Detect which cell encompasses the target text, then output its [x, y] center coordinate. 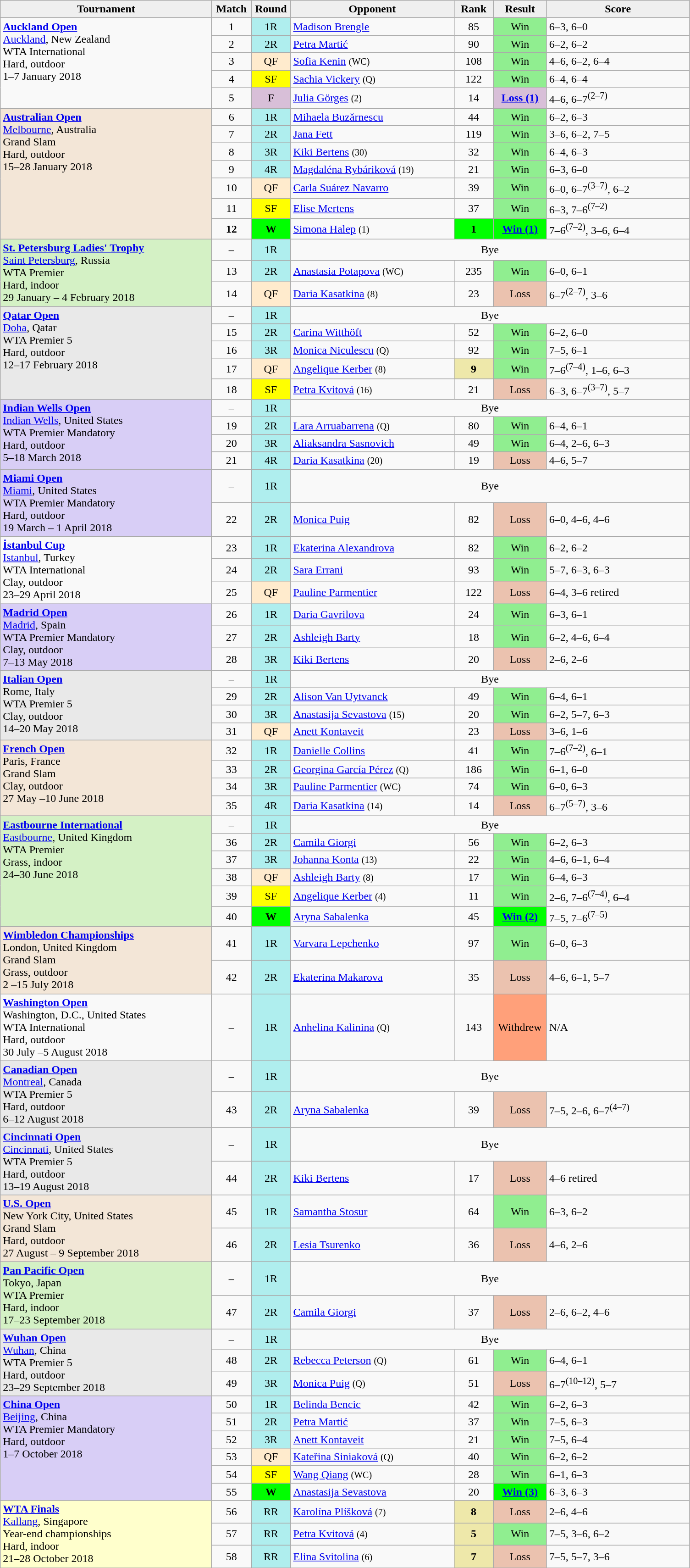
43 [232, 1110]
Win (3) [520, 1492]
China Open Beijing, ChinaWTA Premier MandatoryHard, outdoor1–7 October 2018 [106, 1448]
50 [232, 1405]
6–4, 6–4 [618, 79]
Lara Arruabarrena (Q) [372, 426]
Simona Halep (1) [372, 229]
Jana Fett [372, 134]
4–6, 6–2, 6–4 [618, 61]
Georgina García Pérez (Q) [372, 769]
235 [474, 271]
Daria Kasatkina (20) [372, 461]
Anhelina Kalinina (Q) [372, 1027]
Danielle Collins [372, 751]
Karolína Plíšková (7) [372, 1512]
Italian Open Rome, ItalyWTA Premier 5Clay, outdoor14–20 May 2018 [106, 705]
6–3, 6–2 [618, 1211]
92 [474, 350]
6–1, 6–0 [618, 769]
Pan Pacific Open Tokyo, JapanWTA PremierHard, indoor17–23 September 2018 [106, 1295]
4–6 retired [618, 1178]
6–3, 6–1 [618, 615]
Rank [474, 9]
WTA FinalsKallang, SingaporeYear-end championshipsHard, indoor21–28 October 2018 [106, 1534]
3 [232, 61]
Samantha Stosur [372, 1211]
12 [232, 229]
6–7(5–7), 3–6 [618, 806]
55 [232, 1492]
Ekaterina Makarova [372, 977]
6–7(2–7), 3–6 [618, 294]
4 [232, 79]
4–6, 6–1, 6–4 [618, 860]
Round [271, 9]
Elise Mertens [372, 208]
6–1, 6–3 [618, 1474]
F [271, 98]
Madrid Open Madrid, SpainWTA Premier MandatoryClay, outdoor7–13 May 2018 [106, 637]
Rebecca Peterson (Q) [372, 1361]
Tournament [106, 9]
Alison Van Uytvanck [372, 696]
108 [474, 61]
46 [232, 1245]
6 [232, 117]
Loss (1) [520, 98]
Ashleigh Barty [372, 637]
6–7(10–12), 5–7 [618, 1384]
Daria Gavrilova [372, 615]
13 [232, 271]
Ekaterina Alexandrova [372, 548]
85 [474, 27]
Monica Niculescu (Q) [372, 350]
Daria Kasatkina (14) [372, 806]
47 [232, 1312]
Indian Wells Open Indian Wells, United StatesWTA Premier MandatoryHard, outdoor5–18 March 2018 [106, 434]
54 [232, 1474]
30 [232, 714]
Anastasija Sevastova (15) [372, 714]
6–2, 5–7, 6–3 [618, 714]
Win (2) [520, 917]
Angelique Kerber (8) [372, 369]
Belinda Bencic [372, 1405]
6–2, 6–0 [618, 333]
6–3, 6–3 [618, 1492]
34 [232, 787]
6–0, 6–1 [618, 271]
97 [474, 943]
4–6, 5–7 [618, 461]
Wimbledon Championships London, United KingdomGrand SlamGrass, outdoor2 –15 July 2018 [106, 960]
38 [232, 877]
26 [232, 615]
2–6, 2–6 [618, 660]
Score [618, 9]
6–4, 2–6, 6–3 [618, 443]
58 [232, 1556]
Result [520, 9]
74 [474, 787]
St. Petersburg Ladies' Trophy Saint Petersburg, RussiaWTA PremierHard, indoor29 January – 4 February 2018 [106, 273]
7–5, 5–7, 3–6 [618, 1556]
Kiki Bertens (30) [372, 152]
Sara Errani [372, 570]
Anastasia Potapova (WC) [372, 271]
Miami Open Miami, United StatesWTA Premier MandatoryHard, outdoor19 March – 1 April 2018 [106, 503]
29 [232, 696]
Match [232, 9]
2–6, 4–6 [618, 1512]
6–0, 6–7(3–7), 6–2 [618, 188]
Withdrew [520, 1027]
Carina Witthöft [372, 333]
Eastbourne International Eastbourne, United KingdomWTA PremierGrass, indoor24–30 June 2018 [106, 872]
2 [232, 44]
Sofia Kenin (WC) [372, 61]
Opponent [372, 9]
Pauline Parmentier (WC) [372, 787]
Kateřina Siniaková (Q) [372, 1457]
Wang Qiang (WC) [372, 1474]
Sachia Vickery (Q) [372, 79]
33 [232, 769]
Monica Puig (Q) [372, 1384]
Australian Open Melbourne, AustraliaGrand SlamHard, outdoor15–28 January 2018 [106, 174]
Petra Kvitová (16) [372, 389]
61 [474, 1361]
5–7, 6–3, 6–3 [618, 570]
Monica Puig [372, 519]
6–2, 4–6, 6–4 [618, 637]
Ashleigh Barty (8) [372, 877]
7–5, 6–4 [618, 1440]
Wuhan Open Wuhan, ChinaWTA Premier 5Hard, outdoor23–29 September 2018 [106, 1362]
7–5, 2–6, 6–7(4–7) [618, 1110]
25 [232, 593]
Mihaela Buzărnescu [372, 117]
Cincinnati Open Cincinnati, United StatesWTA Premier 5Hard, outdoor13–19 August 2018 [106, 1161]
80 [474, 426]
3–6, 6–2, 7–5 [618, 134]
Elina Svitolina (6) [372, 1556]
7–6(7–2), 6–1 [618, 751]
57 [232, 1534]
Daria Kasatkina (8) [372, 294]
4–6, 2–6 [618, 1245]
6–0, 4–6, 4–6 [618, 519]
143 [474, 1027]
16 [232, 350]
90 [474, 44]
6–4, 3–6 retired [618, 593]
4–6, 6–7(2–7) [618, 98]
Pauline Parmentier [372, 593]
Auckland OpenAuckland, New ZealandWTA InternationalHard, outdoor1–7 January 2018 [106, 63]
Canadian Open Montreal, CanadaWTA Premier 5Hard, outdoor6–12 August 2018 [106, 1094]
Qatar Open Doha, QatarWTA Premier 5Hard, outdoor12–17 February 2018 [106, 353]
Varvara Lepchenko [372, 943]
Angelique Kerber (4) [372, 896]
Magdaléna Rybáriková (19) [372, 169]
31 [232, 732]
7–5, 7–6(7–5) [618, 917]
İstanbul CupIstanbul, TurkeyWTA InternationalClay, outdoor23–29 April 2018 [106, 570]
Carla Suárez Navarro [372, 188]
Madison Brengle [372, 27]
4–6, 6–1, 5–7 [618, 977]
119 [474, 134]
15 [232, 333]
Win (1) [520, 229]
Julia Görges (2) [372, 98]
93 [474, 570]
7–6(7–2), 3–6, 6–4 [618, 229]
186 [474, 769]
French Open Paris, FranceGrand SlamClay, outdoor27 May –10 June 2018 [106, 778]
7–6(7–4), 1–6, 6–3 [618, 369]
3–6, 1–6 [618, 732]
2–6, 7–6(7–4), 6–4 [618, 896]
48 [232, 1361]
7–5, 6–3 [618, 1422]
Lesia Tsurenko [372, 1245]
10 [232, 188]
U.S. Open New York City, United StatesGrand SlamHard, outdoor27 August – 9 September 2018 [106, 1228]
7–5, 3–6, 6–2 [618, 1534]
64 [474, 1211]
Johanna Konta (13) [372, 860]
Anastasija Sevastova [372, 1492]
Petra Kvitová (4) [372, 1534]
2–6, 6–2, 4–6 [618, 1312]
6–3, 6–7(3–7), 5–7 [618, 389]
Washington OpenWashington, D.C., United StatesWTA InternationalHard, outdoor30 July –5 August 2018 [106, 1027]
7–5, 6–1 [618, 350]
6–3, 7–6(7–2) [618, 208]
Aliaksandra Sasnovich [372, 443]
53 [232, 1457]
N/A [618, 1027]
27 [232, 637]
